Search for the cell housing the specified text and yield its (x, y) center coordinate. 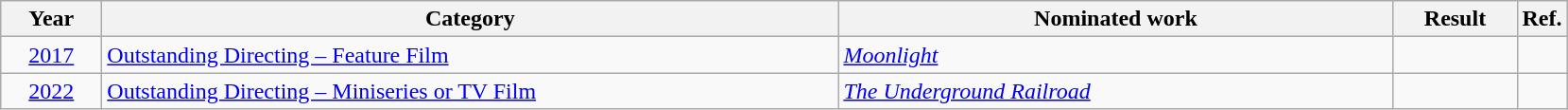
Outstanding Directing – Miniseries or TV Film (471, 91)
Outstanding Directing – Feature Film (471, 55)
Nominated work (1115, 19)
Result (1456, 19)
Year (51, 19)
Category (471, 19)
2017 (51, 55)
The Underground Railroad (1115, 91)
Moonlight (1115, 55)
Ref. (1542, 19)
2022 (51, 91)
